Provide the (x, y) coordinate of the cell's center where the given text is located.  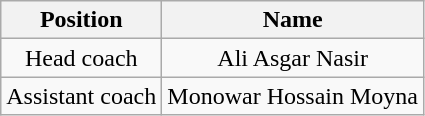
Assistant coach (82, 96)
Name (293, 20)
Ali Asgar Nasir (293, 58)
Head coach (82, 58)
Monowar Hossain Moyna (293, 96)
Position (82, 20)
